Extract the [x, y] coordinate from the center of the cell holding the provided text.  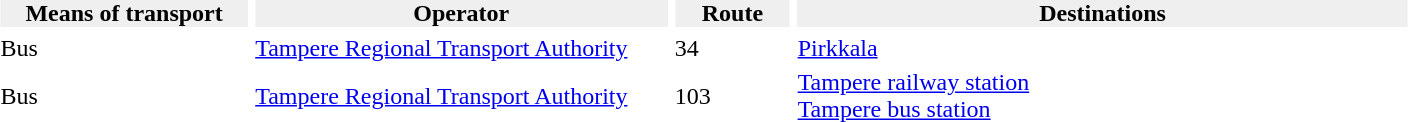
Pirkkala [1103, 48]
Operator [461, 14]
34 [732, 48]
Means of transport [124, 14]
Tampere Regional Transport Authority [461, 48]
Bus [124, 48]
Route [732, 14]
Destinations [1103, 14]
